Provide the (x, y) coordinate of the cell's center where the given text is located.  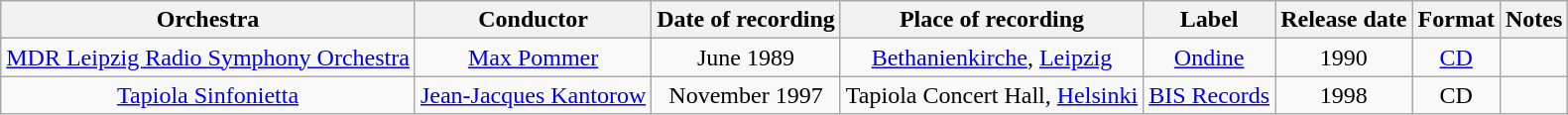
Max Pommer (533, 57)
Ondine (1210, 57)
Release date (1344, 20)
Format (1456, 20)
Tapiola Concert Hall, Helsinki (992, 95)
November 1997 (746, 95)
Tapiola Sinfonietta (208, 95)
Orchestra (208, 20)
Conductor (533, 20)
1990 (1344, 57)
Label (1210, 20)
Date of recording (746, 20)
Place of recording (992, 20)
Notes (1533, 20)
BIS Records (1210, 95)
MDR Leipzig Radio Symphony Orchestra (208, 57)
Bethanienkirche, Leipzig (992, 57)
Jean-Jacques Kantorow (533, 95)
June 1989 (746, 57)
1998 (1344, 95)
